Capture the cell that displays the provided text and extract its (x, y) central coordinate. 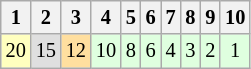
12 (76, 51)
7 (171, 17)
20 (16, 51)
5 (131, 17)
15 (46, 51)
9 (210, 17)
